Extract the [x, y] coordinate from the center of the cell holding the provided text.  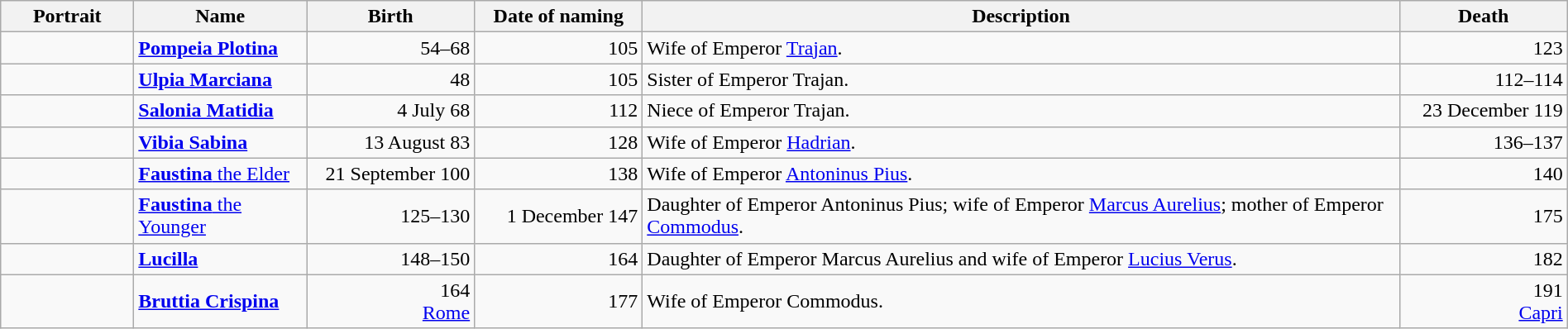
Description [1021, 17]
Bruttia Crispina [220, 301]
Wife of Emperor Commodus. [1021, 301]
Lucilla [220, 259]
140 [1484, 174]
128 [559, 142]
Vibia Sabina [220, 142]
136–137 [1484, 142]
48 [390, 79]
23 December 119 [1484, 111]
138 [559, 174]
Niece of Emperor Trajan. [1021, 111]
164Rome [390, 301]
148–150 [390, 259]
Birth [390, 17]
112–114 [1484, 79]
177 [559, 301]
Wife of Emperor Trajan. [1021, 48]
Daughter of Emperor Antoninus Pius; wife of Emperor Marcus Aurelius; mother of Emperor Commodus. [1021, 217]
Faustina the Younger [220, 217]
164 [559, 259]
21 September 100 [390, 174]
Ulpia Marciana [220, 79]
123 [1484, 48]
191Capri [1484, 301]
Faustina the Elder [220, 174]
Date of naming [559, 17]
Wife of Emperor Hadrian. [1021, 142]
Pompeia Plotina [220, 48]
175 [1484, 217]
125–130 [390, 217]
Portrait [68, 17]
Death [1484, 17]
Name [220, 17]
54–68 [390, 48]
13 August 83 [390, 142]
4 July 68 [390, 111]
Wife of Emperor Antoninus Pius. [1021, 174]
Salonia Matidia [220, 111]
112 [559, 111]
182 [1484, 259]
1 December 147 [559, 217]
Sister of Emperor Trajan. [1021, 79]
Daughter of Emperor Marcus Aurelius and wife of Emperor Lucius Verus. [1021, 259]
